Determine the (x, y) coordinate at the center of the cell enclosing the given text.  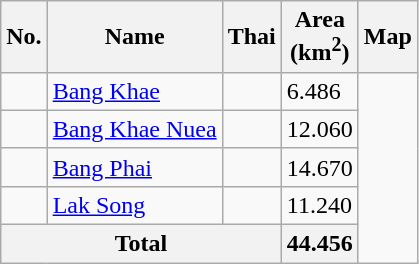
Bang Khae Nuea (134, 129)
6.486 (320, 91)
11.240 (320, 205)
Thai (252, 37)
Name (134, 37)
44.456 (320, 244)
Bang Khae (134, 91)
Area(km2) (320, 37)
No. (24, 37)
Map (388, 37)
Bang Phai (134, 167)
12.060 (320, 129)
14.670 (320, 167)
Total (141, 244)
Lak Song (134, 205)
